Capture the cell that displays the provided text and extract its [x, y] central coordinate. 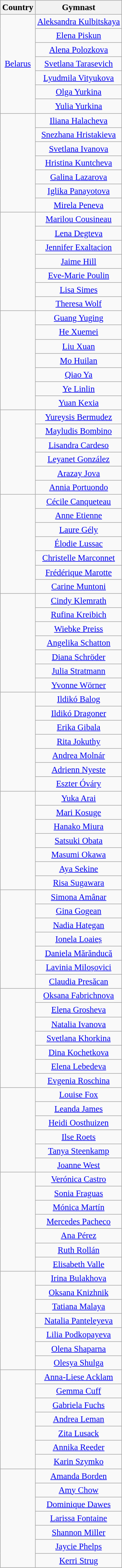
Élodie Lussac [79, 544]
Svetlana Ivanova [79, 149]
Yulia Yurkina [79, 106]
Snezhana Hristakieva [79, 134]
Olesya Shulga [79, 1363]
Andrea Leman [79, 1419]
Yuan Kexia [79, 403]
Annika Reeder [79, 1448]
Satsuki Obata [79, 841]
Amy Chow [79, 1490]
Nadia Hațegan [79, 925]
Masumi Okawa [79, 855]
Irina Bulakhova [79, 1278]
Alena Polozkova [79, 50]
Sonia Fraguas [79, 1194]
Carine Muntoni [79, 586]
Zita Lusack [79, 1434]
Tanya Steenkamp [79, 1151]
Svetlana Tarasevich [79, 64]
Frédérique Marotte [79, 572]
Hanako Miura [79, 826]
Amanda Borden [79, 1476]
Svetlana Khorkina [79, 1038]
Lilia Podkopayeva [79, 1335]
Wiebke Preiss [79, 629]
Qiao Ya [79, 374]
Andrea Molnár [79, 756]
Cécile Canqueteau [79, 502]
Mercedes Pacheco [79, 1222]
Lavinia Miloșovici [79, 967]
Laure Gély [79, 530]
Christelle Marconnet [79, 558]
Erika Gibala [79, 727]
Ildikó Balog [79, 699]
Daniela Mărănducă [79, 954]
Hristina Kuntcheva [79, 163]
Gina Gogean [79, 911]
Cindy Klemrath [79, 601]
Leyanet González [79, 459]
Mirela Peneva [79, 205]
Liu Xuan [79, 346]
Lena Degteva [79, 233]
Larissa Fontaine [79, 1518]
Anne Etienne [79, 516]
Ionela Loaieș [79, 939]
Iglika Panayotova [79, 191]
Lisandra Cardeso [79, 445]
Elena Lebedeva [79, 1066]
Dina Kochetkova [79, 1052]
Kerri Strug [79, 1560]
Oksana Knizhnik [79, 1292]
Olga Yurkina [79, 92]
Yvonne Wörner [79, 685]
Belarus [18, 64]
Rufina Kreibich [79, 614]
Natalia Panteleyeva [79, 1321]
Mo Huilan [79, 361]
Arazay Jova [79, 474]
Guang Yuging [79, 318]
Mayludis Bombino [79, 431]
Yureysis Bermudez [79, 417]
Annia Portuondo [79, 487]
Elena Piskun [79, 36]
Verónica Castro [79, 1179]
Aya Sekine [79, 869]
Simona Amânar [79, 897]
Eve-Marie Poulin [79, 276]
Anna-Liese Acklam [79, 1377]
Lisa Simes [79, 290]
Natalia Ivanova [79, 1024]
He Xuemei [79, 332]
Gabriela Fuchs [79, 1405]
Heidi Oosthuizen [79, 1123]
Jaime Hill [79, 262]
Joanne West [79, 1165]
Dominique Dawes [79, 1504]
Elena Grosheva [79, 1010]
Lyudmila Vityukova [79, 78]
Aleksandra Kulbitskaya [79, 22]
Karin Szymko [79, 1462]
Shannon Miller [79, 1532]
Theresa Wolf [79, 304]
Ilse Roets [79, 1137]
Ana Pérez [79, 1236]
Olena Shaparna [79, 1349]
Marilou Cousineau [79, 219]
Elisabeth Valle [79, 1264]
Risa Sugawara [79, 883]
Diana Schröder [79, 657]
Country [18, 8]
Tatiana Malaya [79, 1307]
Gemma Cuff [79, 1391]
Jaycie Phelps [79, 1547]
Rita Jokuthy [79, 742]
Mónica Martín [79, 1207]
Oksana Fabrichnova [79, 996]
Julia Stratmann [79, 671]
Angelika Schatton [79, 643]
Adrienn Nyeste [79, 770]
Mari Kosuge [79, 812]
Evgenia Roschina [79, 1081]
Leanda James [79, 1109]
Gymnast [79, 8]
Ruth Rollán [79, 1250]
Ye Linlin [79, 389]
Claudia Presăcan [79, 982]
Ildikó Dragoner [79, 714]
Iliana Halacheva [79, 121]
Galina Lazarova [79, 177]
Louise Fox [79, 1095]
Jennifer Exaltacion [79, 247]
Yuka Arai [79, 798]
Eszter Óváry [79, 784]
